Pinpoint the cell where the given text exists, returning its [x, y] midpoint coordinate. 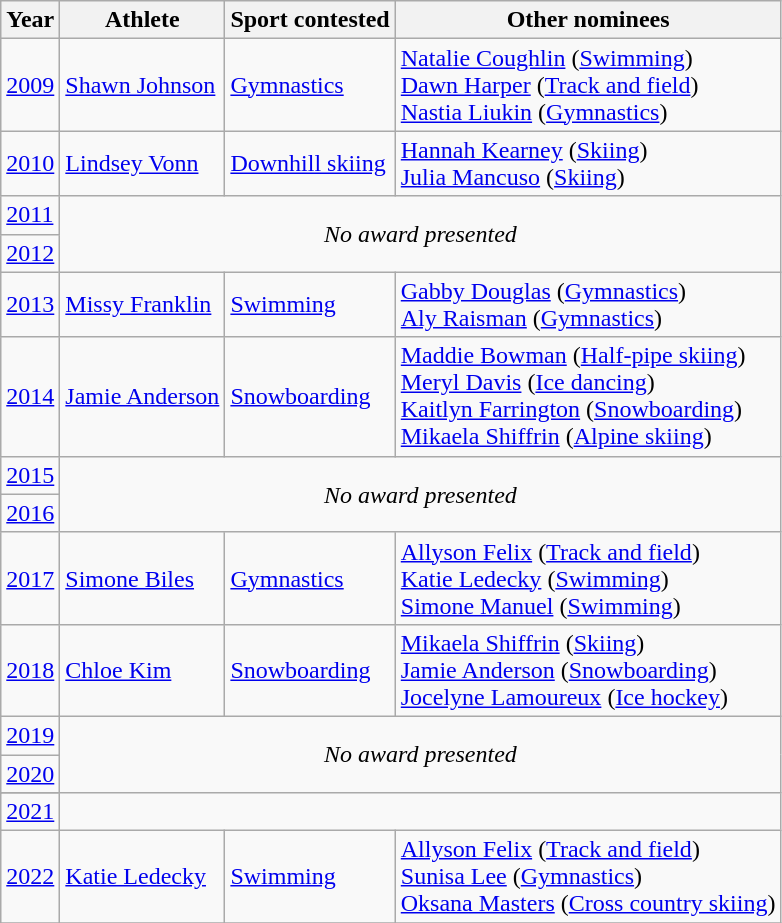
2019 [30, 735]
Mikaela Shiffrin (Skiing)Jamie Anderson (Snowboarding)Jocelyne Lamoureux (Ice hockey) [588, 670]
2011 [30, 215]
2010 [30, 164]
2017 [30, 578]
Gabby Douglas (Gymnastics)Aly Raisman (Gymnastics) [588, 304]
Shawn Johnson [142, 85]
Lindsey Vonn [142, 164]
Maddie Bowman (Half-pipe skiing)Meryl Davis (Ice dancing)Kaitlyn Farrington (Snowboarding)Mikaela Shiffrin (Alpine skiing) [588, 396]
Allyson Felix (Track and field)Katie Ledecky (Swimming)Simone Manuel (Swimming) [588, 578]
2018 [30, 670]
Sport contested [310, 20]
2014 [30, 396]
Year [30, 20]
Katie Ledecky [142, 877]
2016 [30, 513]
Athlete [142, 20]
2012 [30, 253]
Missy Franklin [142, 304]
2020 [30, 773]
2009 [30, 85]
2022 [30, 877]
Other nominees [588, 20]
2013 [30, 304]
Downhill skiing [310, 164]
Chloe Kim [142, 670]
Natalie Coughlin (Swimming)Dawn Harper (Track and field)Nastia Liukin (Gymnastics) [588, 85]
2021 [30, 812]
Jamie Anderson [142, 396]
2015 [30, 475]
Hannah Kearney (Skiing)Julia Mancuso (Skiing) [588, 164]
Simone Biles [142, 578]
Allyson Felix (Track and field)Sunisa Lee (Gymnastics)Oksana Masters (Cross country skiing) [588, 877]
